Locate the cell with the specified text and output its (x, y) center coordinate. 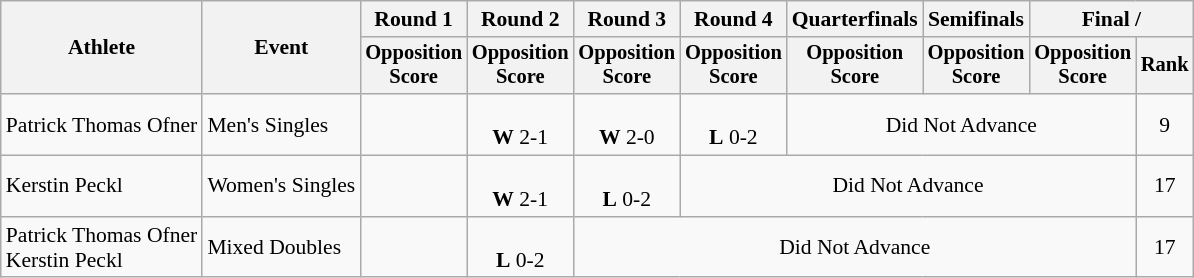
Round 2 (520, 19)
Athlete (102, 48)
Semifinals (976, 19)
Rank (1165, 66)
Mixed Doubles (281, 248)
Patrick Thomas Ofner (102, 124)
Round 4 (734, 19)
Patrick Thomas OfnerKerstin Peckl (102, 248)
Quarterfinals (855, 19)
Men's Singles (281, 124)
9 (1165, 124)
Women's Singles (281, 186)
W 2-0 (626, 124)
Event (281, 48)
Round 1 (414, 19)
Kerstin Peckl (102, 186)
Final / (1111, 19)
Round 3 (626, 19)
